Pinpoint the cell where the given text exists, returning its (x, y) midpoint coordinate. 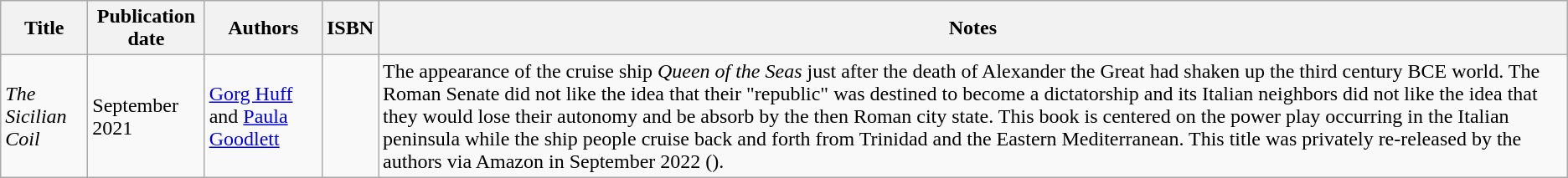
Title (44, 28)
ISBN (350, 28)
Authors (263, 28)
Gorg Huff and Paula Goodlett (263, 116)
September 2021 (146, 116)
The Sicilian Coil (44, 116)
Publication date (146, 28)
Notes (973, 28)
